Find where the given text appears and provide that cell's center as [X, Y] coordinate. 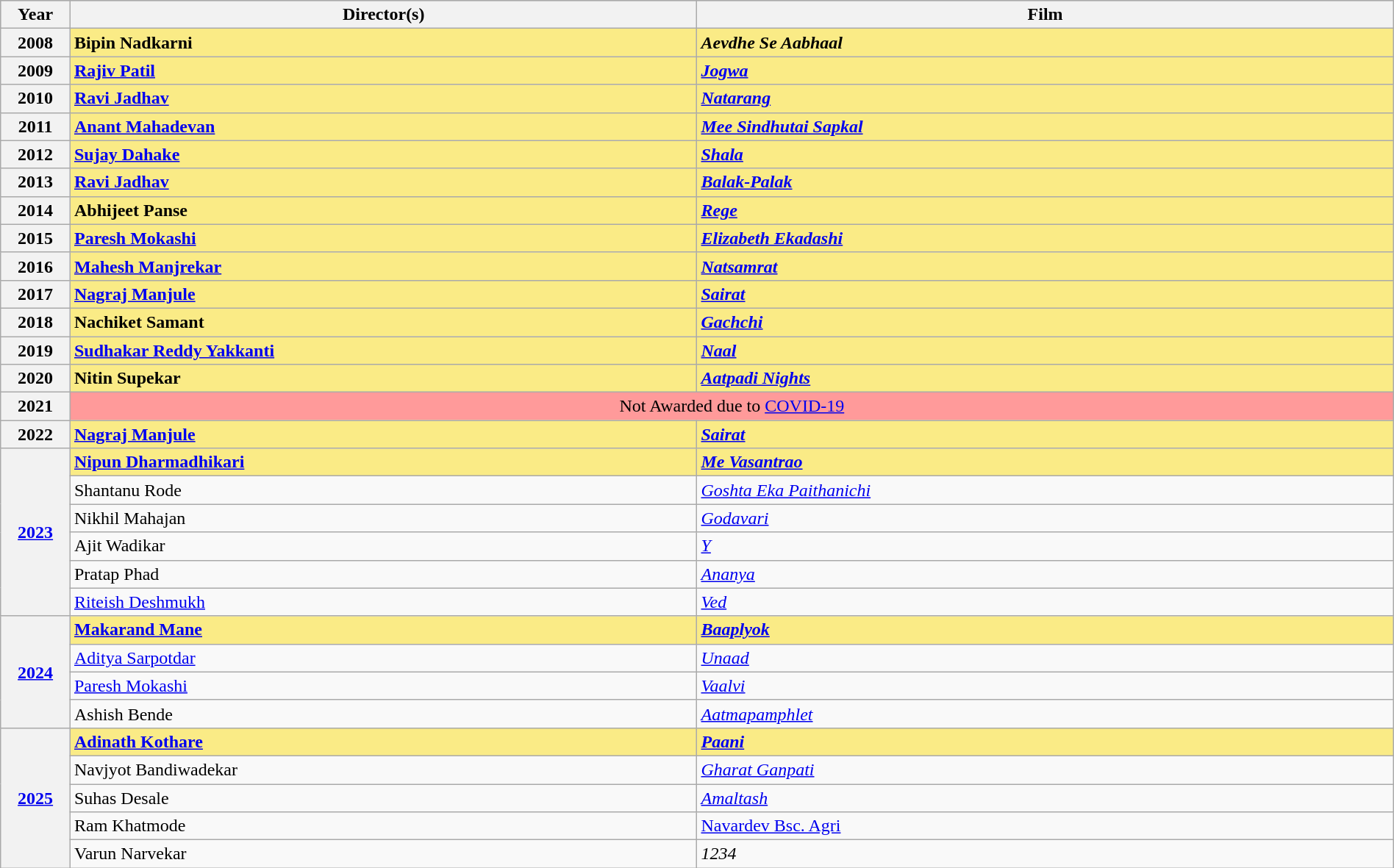
Paani [1045, 742]
Balak-Palak [1045, 182]
Ajit Wadikar [384, 546]
2019 [35, 351]
Riteish Deshmukh [384, 602]
2017 [35, 294]
Ananya [1045, 574]
2023 [35, 532]
Baaplyok [1045, 630]
Godavari [1045, 518]
Sujay Dahake [384, 154]
Nikhil Mahajan [384, 518]
Unaad [1045, 658]
Ved [1045, 602]
Gharat Ganpati [1045, 770]
2018 [35, 322]
Rege [1045, 210]
Nitin Supekar [384, 379]
Aatpadi Nights [1045, 379]
Shantanu Rode [384, 490]
Bipin Nadkarni [384, 43]
Not Awarded due to COVID-19 [732, 406]
2022 [35, 434]
2009 [35, 71]
Y [1045, 546]
Pratap Phad [384, 574]
2020 [35, 379]
2012 [35, 154]
Navardev Bsc. Agri [1045, 826]
Jogwa [1045, 71]
Anant Mahadevan [384, 126]
2025 [35, 797]
Natsamrat [1045, 266]
Adinath Kothare [384, 742]
2014 [35, 210]
2008 [35, 43]
Gachchi [1045, 322]
2016 [35, 266]
Suhas Desale [384, 797]
Aatmapamphlet [1045, 714]
Mee Sindhutai Sapkal [1045, 126]
Goshta Eka Paithanichi [1045, 490]
Nachiket Samant [384, 322]
Mahesh Manjrekar [384, 266]
Nipun Dharmadhikari [384, 462]
Navjyot Bandiwadekar [384, 770]
2013 [35, 182]
2010 [35, 98]
Ram Khatmode [384, 826]
2021 [35, 406]
Abhijeet Panse [384, 210]
Varun Narvekar [384, 854]
Year [35, 15]
Sudhakar Reddy Yakkanti [384, 351]
Rajiv Patil [384, 71]
Natarang [1045, 98]
Aditya Sarpotdar [384, 658]
Shala [1045, 154]
2015 [35, 238]
Naal [1045, 351]
Elizabeth Ekadashi [1045, 238]
Makarand Mane [384, 630]
2011 [35, 126]
Amaltash [1045, 797]
Director(s) [384, 15]
Film [1045, 15]
Me Vasantrao [1045, 462]
Vaalvi [1045, 686]
Ashish Bende [384, 714]
1234 [1045, 854]
2024 [35, 672]
Aevdhe Se Aabhaal [1045, 43]
